Locate the cell with the specified text and output its [x, y] center coordinate. 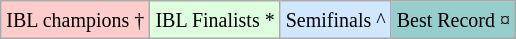
IBL champions † [76, 20]
IBL Finalists * [215, 20]
Semifinals ^ [336, 20]
Best Record ¤ [453, 20]
